Return (X, Y) of the center of cell containing provided text 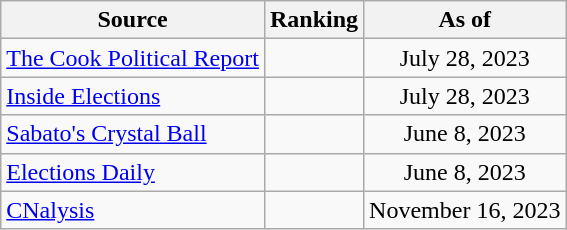
November 16, 2023 (465, 210)
The Cook Political Report (133, 58)
Sabato's Crystal Ball (133, 134)
Ranking (314, 20)
CNalysis (133, 210)
Source (133, 20)
Inside Elections (133, 96)
Elections Daily (133, 172)
As of (465, 20)
